Identify which cell holds the provided text, then report its [X, Y] central coordinate. 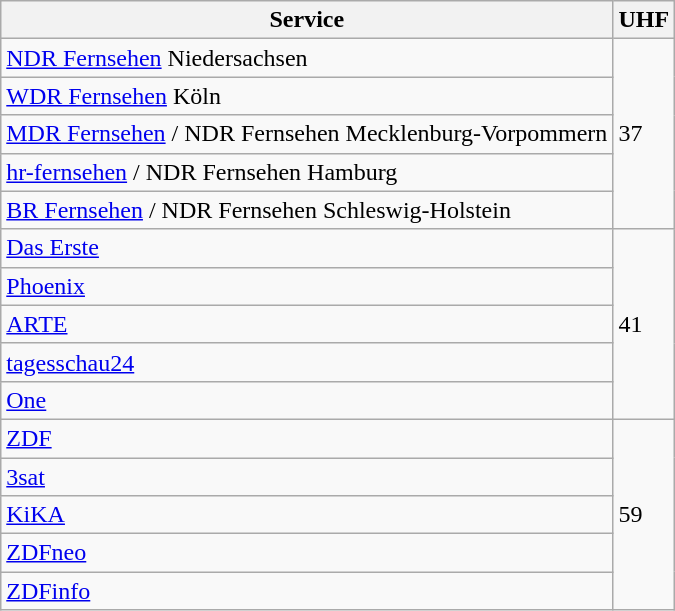
3sat [307, 477]
37 [644, 134]
ZDF [307, 438]
KiKA [307, 515]
UHF [644, 20]
Service [307, 20]
ARTE [307, 324]
Phoenix [307, 286]
41 [644, 324]
59 [644, 514]
WDR Fernsehen Köln [307, 96]
NDR Fernsehen Niedersachsen [307, 58]
hr-fernsehen / NDR Fernsehen Hamburg [307, 172]
Das Erste [307, 248]
tagesschau24 [307, 362]
BR Fernsehen / NDR Fernsehen Schleswig-Holstein [307, 210]
ZDFinfo [307, 591]
MDR Fernsehen / NDR Fernsehen Mecklenburg-Vorpommern [307, 134]
ZDFneo [307, 553]
One [307, 400]
